Extract the (x, y) coordinate from the center of the cell holding the provided text.  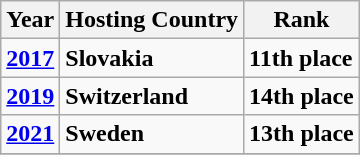
11th place (302, 58)
2021 (30, 134)
2019 (30, 96)
Slovakia (152, 58)
Year (30, 20)
2017 (30, 58)
Sweden (152, 134)
Rank (302, 20)
Switzerland (152, 96)
13th place (302, 134)
Hosting Country (152, 20)
14th place (302, 96)
